For the text-containing cell, return its midpoint in [x, y] coordinate format. 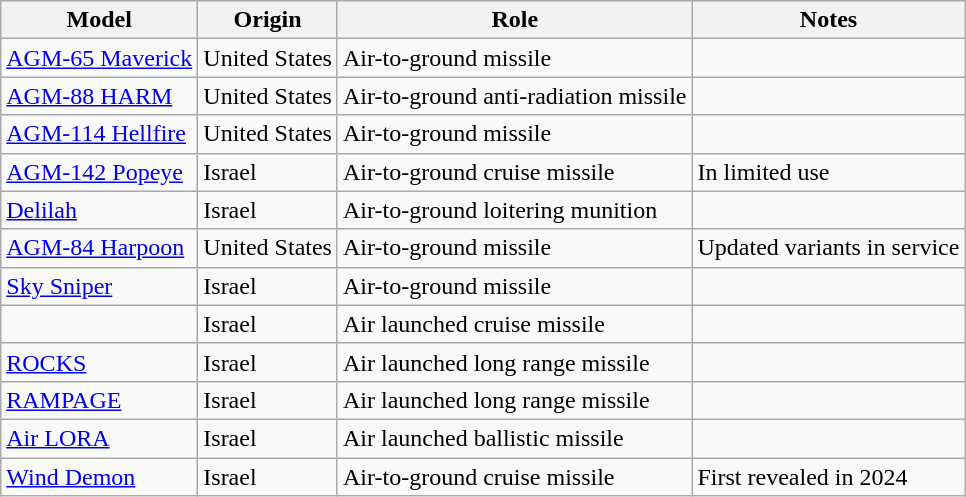
RAMPAGE [100, 400]
Role [514, 20]
Delilah [100, 210]
AGM-65 Maverick [100, 58]
Sky Sniper [100, 286]
AGM-142 Popeye [100, 172]
Air-to-ground anti-radiation missile [514, 96]
Air launched cruise missile [514, 324]
Air-to-ground loitering munition [514, 210]
Wind Demon [100, 477]
Notes [828, 20]
Air LORA [100, 438]
AGM-114 Hellfire [100, 134]
ROCKS [100, 362]
AGM-84 Harpoon [100, 248]
Air launched ballistic missile [514, 438]
Origin [268, 20]
First revealed in 2024 [828, 477]
Updated variants in service [828, 248]
In limited use [828, 172]
AGM-88 HARM [100, 96]
Model [100, 20]
